Determine the (X, Y) coordinate at the center of the cell enclosing the given text.  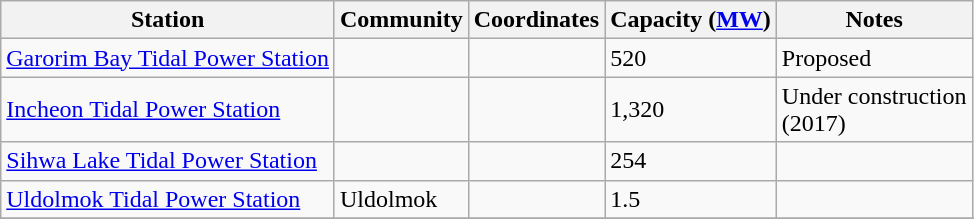
Sihwa Lake Tidal Power Station (168, 161)
Station (168, 20)
Under construction (2017) (874, 110)
Uldolmok Tidal Power Station (168, 199)
Coordinates (536, 20)
Garorim Bay Tidal Power Station (168, 58)
Incheon Tidal Power Station (168, 110)
Proposed (874, 58)
Community (401, 20)
1,320 (691, 110)
254 (691, 161)
520 (691, 58)
Notes (874, 20)
Uldolmok (401, 199)
1.5 (691, 199)
Capacity (MW) (691, 20)
